Locate the cell with the specified text and output its [X, Y] center coordinate. 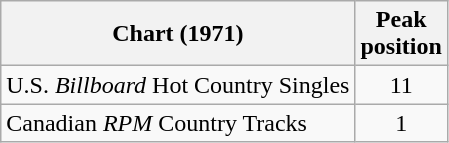
U.S. Billboard Hot Country Singles [178, 85]
Peakposition [401, 34]
Canadian RPM Country Tracks [178, 123]
1 [401, 123]
11 [401, 85]
Chart (1971) [178, 34]
